Find where the given text appears and provide that cell's center as (X, Y) coordinate. 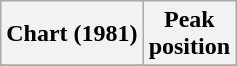
Peakposition (189, 34)
Chart (1981) (72, 34)
